Determine the (X, Y) coordinate at the center of the cell enclosing the given text.  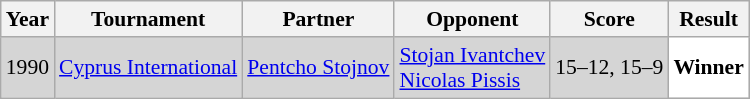
Winner (708, 68)
15–12, 15–9 (609, 68)
Year (28, 19)
Result (708, 19)
Pentcho Stojnov (318, 68)
Opponent (472, 19)
Partner (318, 19)
Tournament (148, 19)
Stojan Ivantchev Nicolas Pissis (472, 68)
1990 (28, 68)
Cyprus International (148, 68)
Score (609, 19)
